Output the [X, Y] coordinate of the center of the cell containing the given text.  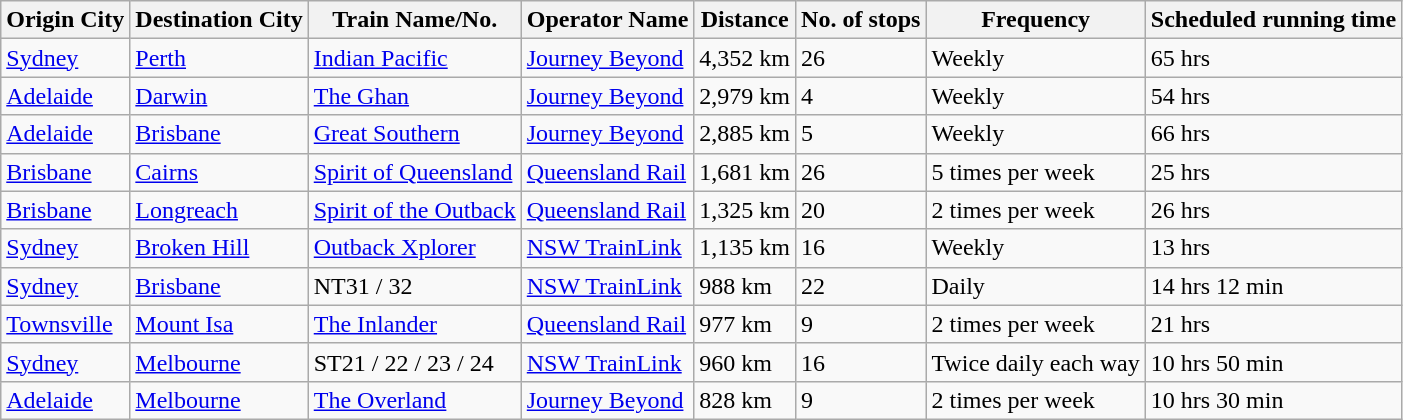
21 hrs [1273, 324]
Origin City [66, 20]
14 hrs 12 min [1273, 286]
2,885 km [745, 134]
Spirit of Queensland [414, 172]
988 km [745, 286]
The Overland [414, 400]
828 km [745, 400]
Twice daily each way [1036, 362]
10 hrs 50 min [1273, 362]
Spirit of the Outback [414, 210]
1,135 km [745, 248]
Distance [745, 20]
Perth [219, 58]
Longreach [219, 210]
NT31 / 32 [414, 286]
Townsville [66, 324]
No. of stops [861, 20]
Operator Name [608, 20]
Great Southern [414, 134]
Daily [1036, 286]
10 hrs 30 min [1273, 400]
4 [861, 96]
13 hrs [1273, 248]
Train Name/No. [414, 20]
The Ghan [414, 96]
2,979 km [745, 96]
Broken Hill [219, 248]
ST21 / 22 / 23 / 24 [414, 362]
26 hrs [1273, 210]
4,352 km [745, 58]
5 [861, 134]
Mount Isa [219, 324]
Frequency [1036, 20]
960 km [745, 362]
1,681 km [745, 172]
Scheduled running time [1273, 20]
1,325 km [745, 210]
977 km [745, 324]
5 times per week [1036, 172]
Destination City [219, 20]
20 [861, 210]
66 hrs [1273, 134]
Indian Pacific [414, 58]
Cairns [219, 172]
Outback Xplorer [414, 248]
The Inlander [414, 324]
Darwin [219, 96]
25 hrs [1273, 172]
65 hrs [1273, 58]
22 [861, 286]
54 hrs [1273, 96]
